Return the [X, Y] coordinate for the center point of the cell that contains the specified text.  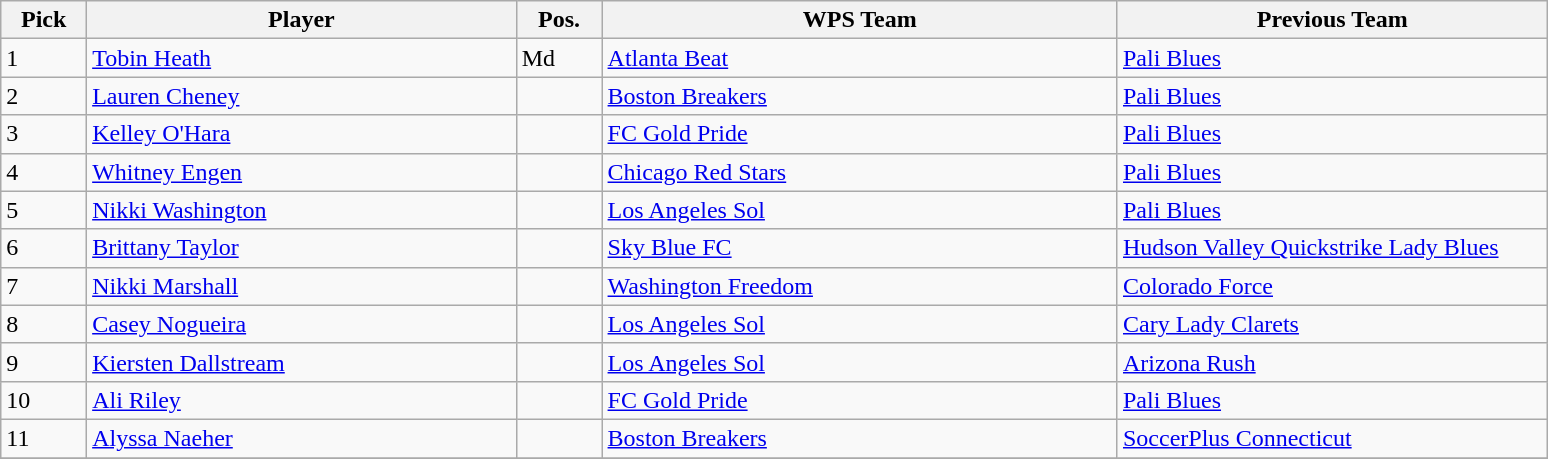
Whitney Engen [302, 172]
Alyssa Naeher [302, 438]
Kiersten Dallstream [302, 362]
3 [44, 134]
6 [44, 248]
Lauren Cheney [302, 96]
10 [44, 400]
Casey Nogueira [302, 324]
11 [44, 438]
Previous Team [1332, 20]
Pos. [559, 20]
9 [44, 362]
Hudson Valley Quickstrike Lady Blues [1332, 248]
Cary Lady Clarets [1332, 324]
Pick [44, 20]
2 [44, 96]
Ali Riley [302, 400]
SoccerPlus Connecticut [1332, 438]
7 [44, 286]
Player [302, 20]
WPS Team [860, 20]
4 [44, 172]
1 [44, 58]
Brittany Taylor [302, 248]
Arizona Rush [1332, 362]
Md [559, 58]
Chicago Red Stars [860, 172]
Sky Blue FC [860, 248]
5 [44, 210]
8 [44, 324]
Kelley O'Hara [302, 134]
Atlanta Beat [860, 58]
Nikki Marshall [302, 286]
Washington Freedom [860, 286]
Tobin Heath [302, 58]
Colorado Force [1332, 286]
Nikki Washington [302, 210]
